Identify which cell holds the provided text, then report its [x, y] central coordinate. 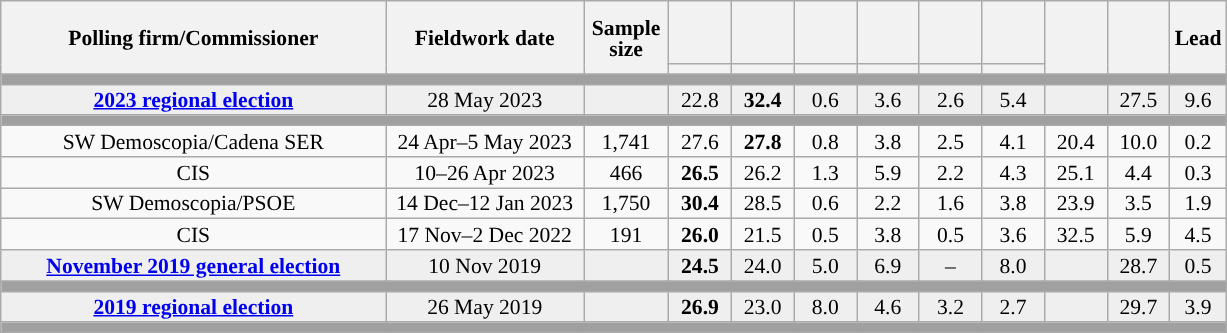
28 May 2023 [485, 100]
3.5 [1138, 204]
26.0 [700, 234]
2.6 [950, 100]
3.9 [1198, 306]
24.5 [700, 266]
28.5 [762, 204]
27.5 [1138, 100]
0.2 [1198, 142]
20.4 [1076, 142]
2023 regional election [194, 100]
27.8 [762, 142]
November 2019 general election [194, 266]
10–26 Apr 2023 [485, 172]
Polling firm/Commissioner [194, 38]
3.2 [950, 306]
4.4 [1138, 172]
0.3 [1198, 172]
28.7 [1138, 266]
Fieldwork date [485, 38]
2.5 [950, 142]
23.9 [1076, 204]
1.6 [950, 204]
26.5 [700, 172]
9.6 [1198, 100]
24.0 [762, 266]
25.1 [1076, 172]
24 Apr–5 May 2023 [485, 142]
26.2 [762, 172]
17 Nov–2 Dec 2022 [485, 234]
22.8 [700, 100]
1.3 [826, 172]
1,741 [626, 142]
5.0 [826, 266]
2019 regional election [194, 306]
4.1 [1014, 142]
1,750 [626, 204]
4.5 [1198, 234]
26 May 2019 [485, 306]
Sample size [626, 38]
6.9 [888, 266]
0.8 [826, 142]
30.4 [700, 204]
32.4 [762, 100]
2.7 [1014, 306]
5.4 [1014, 100]
– [950, 266]
4.6 [888, 306]
1.9 [1198, 204]
14 Dec–12 Jan 2023 [485, 204]
10 Nov 2019 [485, 266]
27.6 [700, 142]
191 [626, 234]
466 [626, 172]
10.0 [1138, 142]
SW Demoscopia/PSOE [194, 204]
Lead [1198, 38]
32.5 [1076, 234]
29.7 [1138, 306]
23.0 [762, 306]
4.3 [1014, 172]
21.5 [762, 234]
SW Demoscopia/Cadena SER [194, 142]
26.9 [700, 306]
